Return the [x, y] coordinate for the center point of the cell that contains the specified text.  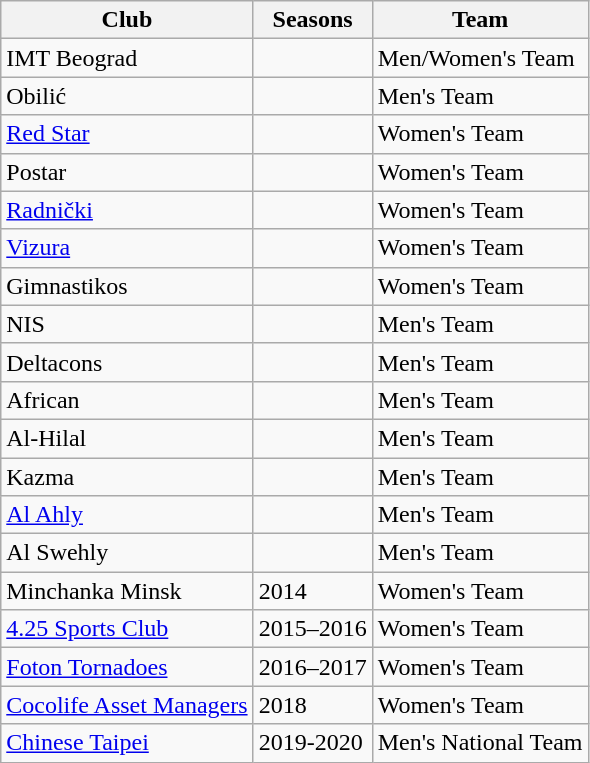
Al Ahly [127, 515]
Men/Women's Team [480, 58]
Chinese Taipei [127, 743]
Deltacons [127, 362]
NIS [127, 324]
Al-Hilal [127, 438]
Al Swehly [127, 553]
Men's National Team [480, 743]
2016–2017 [312, 667]
Red Star [127, 134]
Radnički [127, 210]
2019-2020 [312, 743]
Vizura [127, 248]
African [127, 400]
Foton Tornadoes [127, 667]
Obilić [127, 96]
Team [480, 20]
IMT Beograd [127, 58]
Club [127, 20]
2015–2016 [312, 629]
Postar [127, 172]
2014 [312, 591]
Seasons [312, 20]
Kazma [127, 477]
Cocolife Asset Managers [127, 705]
Gimnastikos [127, 286]
Minchanka Minsk [127, 591]
4.25 Sports Club [127, 629]
2018 [312, 705]
